Scan for the cell matching the given text and deliver its (x, y) coordinate at center. 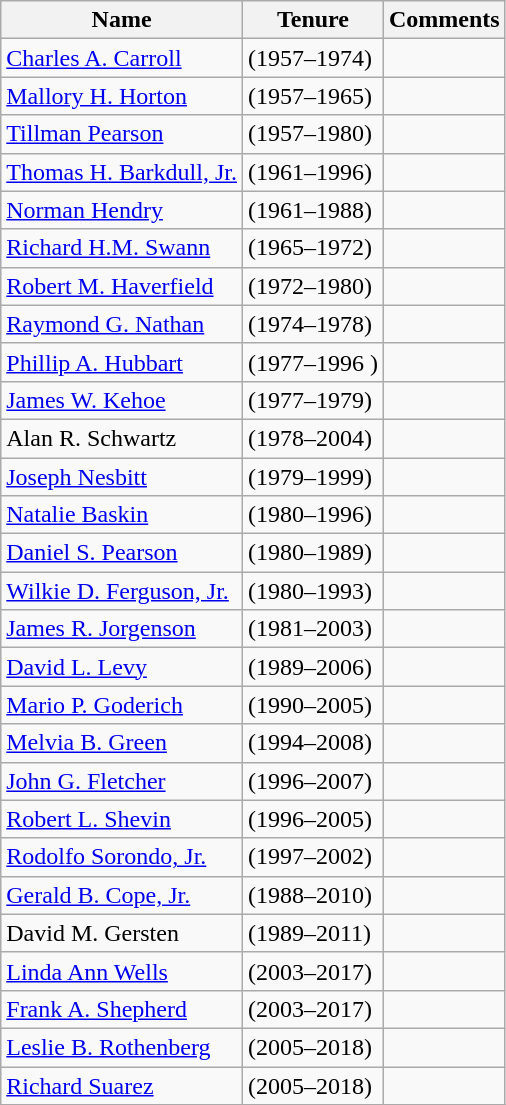
(1972–1980) (312, 286)
(1961–1988) (312, 210)
Natalie Baskin (122, 515)
James W. Kehoe (122, 400)
Norman Hendry (122, 210)
(1965–1972) (312, 248)
David M. Gersten (122, 933)
Tenure (312, 20)
(1957–1965) (312, 96)
(1978–2004) (312, 438)
(1957–1974) (312, 58)
Mario P. Goderich (122, 705)
(1988–2010) (312, 895)
(1989–2011) (312, 933)
Thomas H. Barkdull, Jr. (122, 172)
Richard Suarez (122, 1085)
Gerald B. Cope, Jr. (122, 895)
Wilkie D. Ferguson, Jr. (122, 591)
Frank A. Shepherd (122, 1009)
Robert L. Shevin (122, 819)
(1981–2003) (312, 629)
Raymond G. Nathan (122, 324)
(1996–2005) (312, 819)
James R. Jorgenson (122, 629)
David L. Levy (122, 667)
John G. Fletcher (122, 781)
Name (122, 20)
Alan R. Schwartz (122, 438)
Linda Ann Wells (122, 971)
(1980–1996) (312, 515)
(1979–1999) (312, 477)
Leslie B. Rothenberg (122, 1047)
(1980–1993) (312, 591)
(1980–1989) (312, 553)
Mallory H. Horton (122, 96)
(1994–2008) (312, 743)
(1990–2005) (312, 705)
Robert M. Haverfield (122, 286)
Comments (445, 20)
(1974–1978) (312, 324)
(1996–2007) (312, 781)
Rodolfo Sorondo, Jr. (122, 857)
(1977–1979) (312, 400)
(1977–1996 ) (312, 362)
Richard H.M. Swann (122, 248)
(1997–2002) (312, 857)
Charles A. Carroll (122, 58)
Phillip A. Hubbart (122, 362)
(1957–1980) (312, 134)
Tillman Pearson (122, 134)
Melvia B. Green (122, 743)
Joseph Nesbitt (122, 477)
(1989–2006) (312, 667)
Daniel S. Pearson (122, 553)
(1961–1996) (312, 172)
